Capture the cell that displays the provided text and extract its (X, Y) central coordinate. 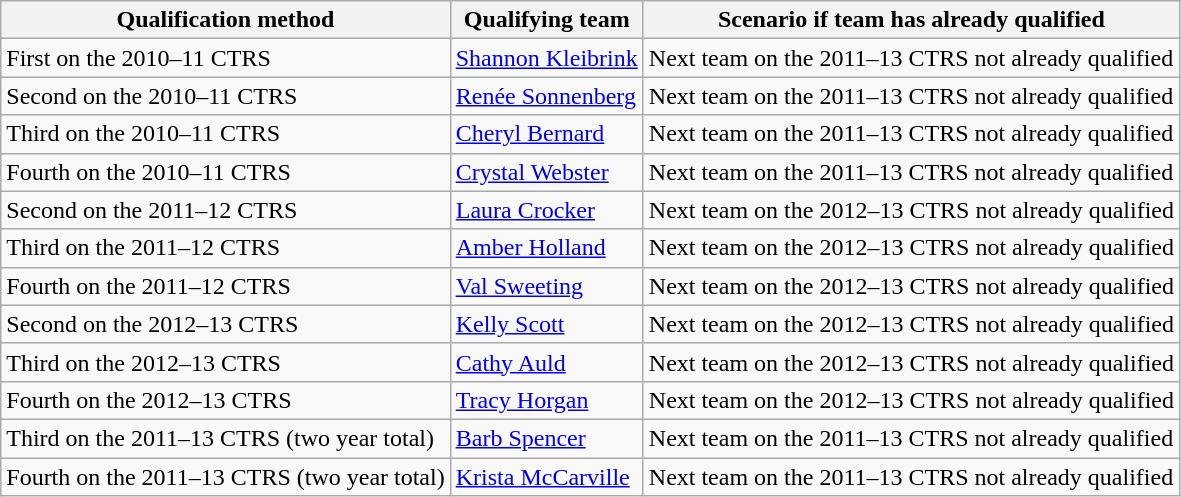
Fourth on the 2012–13 CTRS (226, 400)
Scenario if team has already qualified (911, 20)
Third on the 2011–12 CTRS (226, 248)
Fourth on the 2010–11 CTRS (226, 172)
Cathy Auld (546, 362)
Cheryl Bernard (546, 134)
First on the 2010–11 CTRS (226, 58)
Second on the 2012–13 CTRS (226, 324)
Second on the 2011–12 CTRS (226, 210)
Third on the 2011–13 CTRS (two year total) (226, 438)
Shannon Kleibrink (546, 58)
Barb Spencer (546, 438)
Renée Sonnenberg (546, 96)
Second on the 2010–11 CTRS (226, 96)
Crystal Webster (546, 172)
Amber Holland (546, 248)
Third on the 2012–13 CTRS (226, 362)
Fourth on the 2011–12 CTRS (226, 286)
Krista McCarville (546, 477)
Laura Crocker (546, 210)
Qualifying team (546, 20)
Val Sweeting (546, 286)
Fourth on the 2011–13 CTRS (two year total) (226, 477)
Tracy Horgan (546, 400)
Kelly Scott (546, 324)
Third on the 2010–11 CTRS (226, 134)
Qualification method (226, 20)
